Detect which cell encompasses the target text, then output its (X, Y) center coordinate. 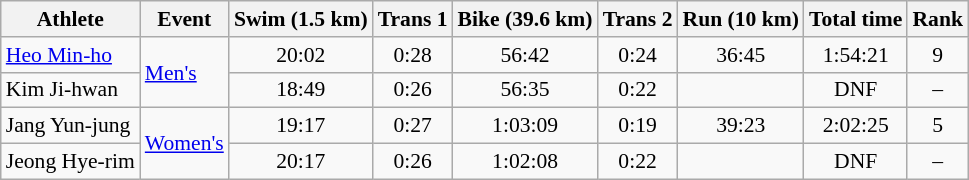
2:02:25 (856, 126)
20:02 (301, 55)
Total time (856, 19)
0:28 (413, 55)
Event (184, 19)
Trans 2 (638, 19)
Athlete (70, 19)
1:02:08 (526, 162)
Rank (938, 19)
Heo Min-ho (70, 55)
Jeong Hye-rim (70, 162)
Jang Yun-jung (70, 126)
39:23 (741, 126)
56:35 (526, 90)
Run (10 km) (741, 19)
Trans 1 (413, 19)
0:19 (638, 126)
Women's (184, 144)
20:17 (301, 162)
5 (938, 126)
0:27 (413, 126)
Men's (184, 72)
0:24 (638, 55)
36:45 (741, 55)
1:03:09 (526, 126)
56:42 (526, 55)
9 (938, 55)
1:54:21 (856, 55)
Bike (39.6 km) (526, 19)
19:17 (301, 126)
Swim (1.5 km) (301, 19)
18:49 (301, 90)
Kim Ji-hwan (70, 90)
